Detect which cell encompasses the target text, then output its [X, Y] center coordinate. 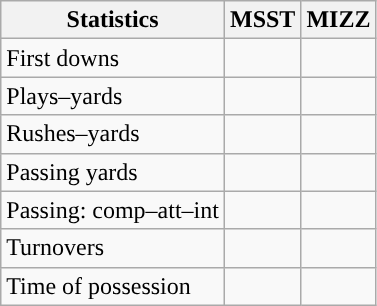
Turnovers [113, 248]
MIZZ [338, 20]
First downs [113, 58]
Time of possession [113, 286]
Statistics [113, 20]
MSST [262, 20]
Rushes–yards [113, 134]
Passing yards [113, 172]
Plays–yards [113, 96]
Passing: comp–att–int [113, 210]
